Search for the cell housing the specified text and yield its (X, Y) center coordinate. 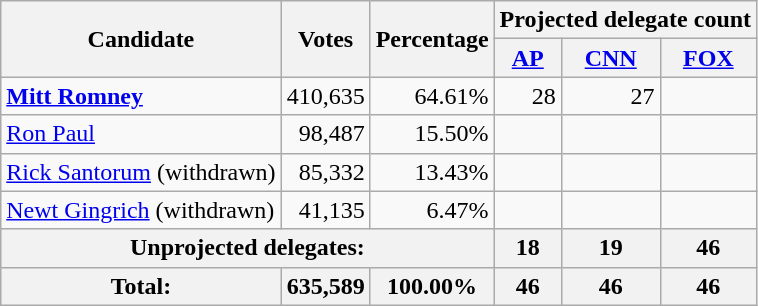
Newt Gingrich (withdrawn) (141, 210)
19 (610, 248)
15.50% (432, 134)
64.61% (432, 96)
41,135 (326, 210)
27 (610, 96)
FOX (708, 58)
Unprojected delegates: (248, 248)
6.47% (432, 210)
28 (528, 96)
Mitt Romney (141, 96)
98,487 (326, 134)
Percentage (432, 39)
635,589 (326, 286)
Rick Santorum (withdrawn) (141, 172)
18 (528, 248)
Votes (326, 39)
Total: (141, 286)
85,332 (326, 172)
Ron Paul (141, 134)
CNN (610, 58)
100.00% (432, 286)
AP (528, 58)
Projected delegate count (626, 20)
13.43% (432, 172)
Candidate (141, 39)
410,635 (326, 96)
